Capture the cell that displays the provided text and extract its [x, y] central coordinate. 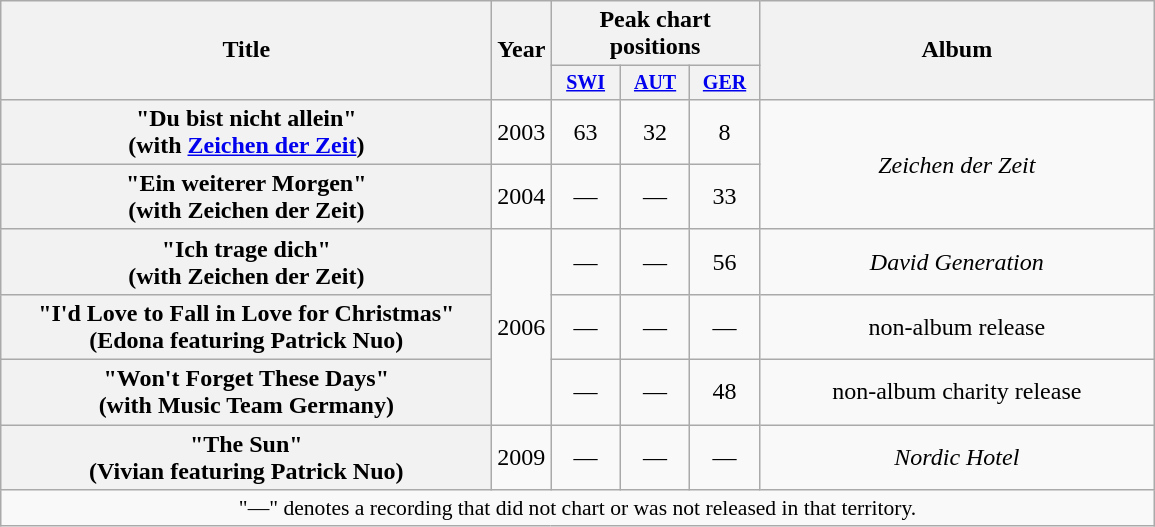
33 [724, 196]
"I'd Love to Fall in Love for Christmas"(Edona featuring Patrick Nuo) [246, 326]
"Ich trage dich"(with Zeichen der Zeit) [246, 262]
"Ein weiterer Morgen"(with Zeichen der Zeit) [246, 196]
2009 [522, 458]
63 [586, 132]
GER [724, 82]
32 [654, 132]
2003 [522, 132]
David Generation [956, 262]
"Du bist nicht allein"(with Zeichen der Zeit) [246, 132]
Album [956, 50]
56 [724, 262]
AUT [654, 82]
8 [724, 132]
Peak chart positions [655, 34]
SWI [586, 82]
"Won't Forget These Days"(with Music Team Germany) [246, 392]
2004 [522, 196]
48 [724, 392]
"The Sun"(Vivian featuring Patrick Nuo) [246, 458]
Nordic Hotel [956, 458]
non-album release [956, 326]
Zeichen der Zeit [956, 164]
2006 [522, 326]
Year [522, 50]
Title [246, 50]
"—" denotes a recording that did not chart or was not released in that territory. [578, 508]
non-album charity release [956, 392]
